Locate the cell with the specified text and output its [X, Y] center coordinate. 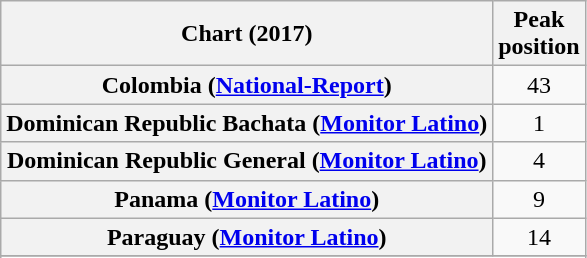
Dominican Republic Bachata (Monitor Latino) [247, 123]
43 [539, 85]
9 [539, 199]
14 [539, 237]
Paraguay (Monitor Latino) [247, 237]
Chart (2017) [247, 34]
Dominican Republic General (Monitor Latino) [247, 161]
4 [539, 161]
Panama (Monitor Latino) [247, 199]
Colombia (National-Report) [247, 85]
Peak position [539, 34]
1 [539, 123]
